Return the (X, Y) coordinate for the center point of the cell that contains the specified text.  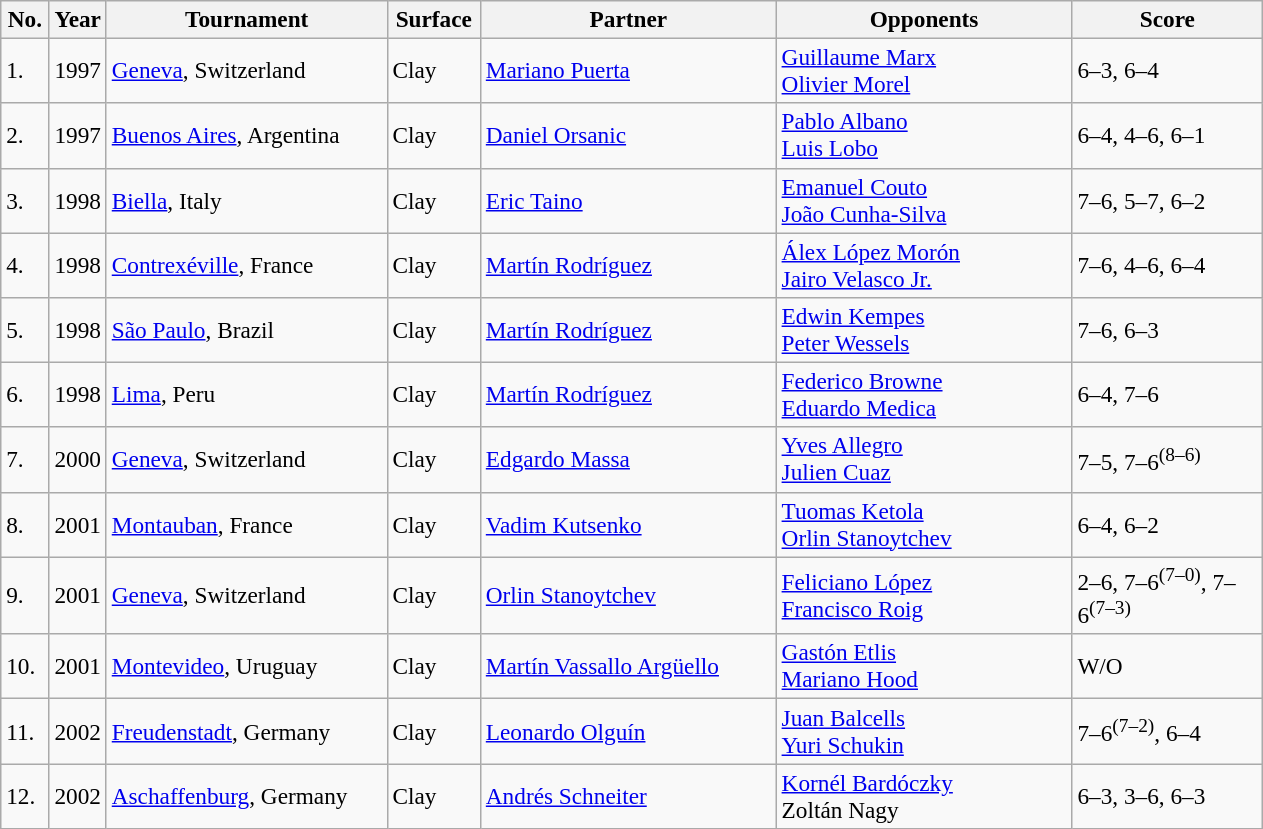
Biella, Italy (246, 200)
7–6, 5–7, 6–2 (1168, 200)
Guillaume Marx Olivier Morel (924, 70)
Daniel Orsanic (628, 136)
6. (25, 394)
7–6(7–2), 6–4 (1168, 730)
7–6, 4–6, 6–4 (1168, 264)
Kornél Bardóczky Zoltán Nagy (924, 796)
9. (25, 594)
Opponents (924, 19)
W/O (1168, 666)
Feliciano López Francisco Roig (924, 594)
4. (25, 264)
2–6, 7–6(7–0), 7–6(7–3) (1168, 594)
Yves Allegro Julien Cuaz (924, 460)
Tournament (246, 19)
7–5, 7–6(8–6) (1168, 460)
3. (25, 200)
Eric Taino (628, 200)
São Paulo, Brazil (246, 330)
Andrés Schneiter (628, 796)
Surface (434, 19)
Federico Browne Eduardo Medica (924, 394)
Emanuel Couto João Cunha-Silva (924, 200)
Partner (628, 19)
5. (25, 330)
Edgardo Massa (628, 460)
6–4, 7–6 (1168, 394)
Montevideo, Uruguay (246, 666)
1. (25, 70)
Edwin Kempes Peter Wessels (924, 330)
No. (25, 19)
2000 (78, 460)
Leonardo Olguín (628, 730)
Tuomas Ketola Orlin Stanoytchev (924, 524)
Buenos Aires, Argentina (246, 136)
6–4, 6–2 (1168, 524)
6–3, 6–4 (1168, 70)
Álex López Morón Jairo Velasco Jr. (924, 264)
11. (25, 730)
Gastón Etlis Mariano Hood (924, 666)
8. (25, 524)
Score (1168, 19)
10. (25, 666)
Pablo Albano Luis Lobo (924, 136)
2. (25, 136)
Freudenstadt, Germany (246, 730)
7. (25, 460)
Martín Vassallo Argüello (628, 666)
6–4, 4–6, 6–1 (1168, 136)
Contrexéville, France (246, 264)
Orlin Stanoytchev (628, 594)
6–3, 3–6, 6–3 (1168, 796)
Juan Balcells Yuri Schukin (924, 730)
Year (78, 19)
Mariano Puerta (628, 70)
Vadim Kutsenko (628, 524)
12. (25, 796)
7–6, 6–3 (1168, 330)
Aschaffenburg, Germany (246, 796)
Montauban, France (246, 524)
Lima, Peru (246, 394)
